Return (x, y) of the center of cell containing provided text 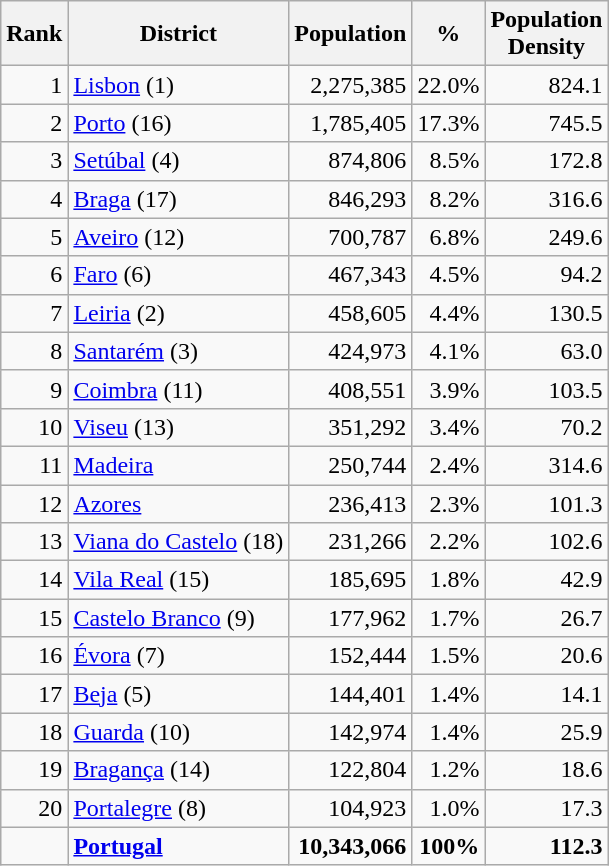
142,974 (350, 732)
14.1 (546, 694)
Vila Real (15) (178, 580)
20.6 (546, 656)
144,401 (350, 694)
700,787 (350, 237)
12 (34, 503)
63.0 (546, 351)
11 (34, 465)
1.8% (448, 580)
18.6 (546, 770)
Braga (17) (178, 199)
Rank (34, 34)
122,804 (350, 770)
6.8% (448, 237)
19 (34, 770)
13 (34, 542)
1,785,405 (350, 123)
424,973 (350, 351)
9 (34, 389)
42.9 (546, 580)
Lisbon (1) (178, 85)
Population Density (546, 34)
Leiria (2) (178, 313)
2.4% (448, 465)
94.2 (546, 275)
3.4% (448, 427)
Santarém (3) (178, 351)
250,744 (350, 465)
Setúbal (4) (178, 161)
26.7 (546, 618)
3.9% (448, 389)
17.3% (448, 123)
1.5% (448, 656)
6 (34, 275)
112.3 (546, 846)
177,962 (350, 618)
8.2% (448, 199)
4 (34, 199)
745.5 (546, 123)
2.2% (448, 542)
3 (34, 161)
458,605 (350, 313)
Coimbra (11) (178, 389)
Population (350, 34)
8 (34, 351)
1.0% (448, 808)
Aveiro (12) (178, 237)
185,695 (350, 580)
Guarda (10) (178, 732)
Bragança (14) (178, 770)
17 (34, 694)
1.2% (448, 770)
Évora (7) (178, 656)
Portalegre (8) (178, 808)
231,266 (350, 542)
824.1 (546, 85)
16 (34, 656)
1 (34, 85)
467,343 (350, 275)
22.0% (448, 85)
5 (34, 237)
20 (34, 808)
15 (34, 618)
104,923 (350, 808)
316.6 (546, 199)
4.5% (448, 275)
874,806 (350, 161)
18 (34, 732)
7 (34, 313)
1.7% (448, 618)
4.4% (448, 313)
2,275,385 (350, 85)
Porto (16) (178, 123)
70.2 (546, 427)
Viana do Castelo (18) (178, 542)
408,551 (350, 389)
2.3% (448, 503)
249.6 (546, 237)
4.1% (448, 351)
Castelo Branco (9) (178, 618)
10 (34, 427)
846,293 (350, 199)
100% (448, 846)
236,413 (350, 503)
Azores (178, 503)
152,444 (350, 656)
Viseu (13) (178, 427)
Portugal (178, 846)
% (448, 34)
2 (34, 123)
10,343,066 (350, 846)
172.8 (546, 161)
314.6 (546, 465)
130.5 (546, 313)
102.6 (546, 542)
351,292 (350, 427)
101.3 (546, 503)
Madeira (178, 465)
8.5% (448, 161)
103.5 (546, 389)
17.3 (546, 808)
Faro (6) (178, 275)
District (178, 34)
14 (34, 580)
Beja (5) (178, 694)
25.9 (546, 732)
